Identify which cell holds the provided text, then report its (x, y) central coordinate. 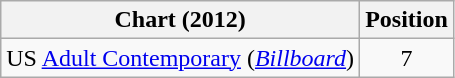
Chart (2012) (180, 20)
Position (407, 20)
7 (407, 58)
US Adult Contemporary (Billboard) (180, 58)
